Scan for the cell matching the given text and deliver its [x, y] coordinate at center. 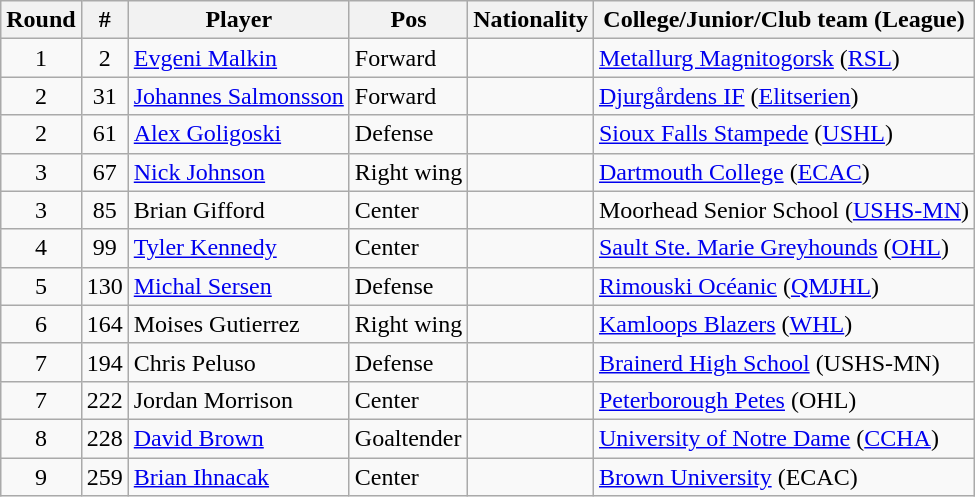
31 [104, 96]
222 [104, 400]
130 [104, 286]
61 [104, 134]
Michal Sersen [238, 286]
194 [104, 362]
# [104, 20]
Round [41, 20]
Nationality [531, 20]
Pos [408, 20]
5 [41, 286]
Alex Goligoski [238, 134]
Dartmouth College (ECAC) [784, 172]
Brian Ihnacak [238, 477]
Metallurg Magnitogorsk (RSL) [784, 58]
85 [104, 210]
8 [41, 438]
9 [41, 477]
University of Notre Dame (CCHA) [784, 438]
Player [238, 20]
228 [104, 438]
Evgeni Malkin [238, 58]
College/Junior/Club team (League) [784, 20]
Djurgårdens IF (Elitserien) [784, 96]
Tyler Kennedy [238, 248]
Johannes Salmonsson [238, 96]
164 [104, 324]
4 [41, 248]
1 [41, 58]
Peterborough Petes (OHL) [784, 400]
Nick Johnson [238, 172]
99 [104, 248]
Goaltender [408, 438]
6 [41, 324]
David Brown [238, 438]
Rimouski Océanic (QMJHL) [784, 286]
Sioux Falls Stampede (USHL) [784, 134]
Brainerd High School (USHS-MN) [784, 362]
259 [104, 477]
Moises Gutierrez [238, 324]
Sault Ste. Marie Greyhounds (OHL) [784, 248]
Chris Peluso [238, 362]
Kamloops Blazers (WHL) [784, 324]
Brian Gifford [238, 210]
Jordan Morrison [238, 400]
Moorhead Senior School (USHS-MN) [784, 210]
67 [104, 172]
Brown University (ECAC) [784, 477]
